Detect which cell encompasses the target text, then output its [x, y] center coordinate. 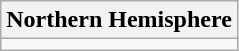
Northern Hemisphere [120, 20]
